Search for the cell housing the specified text and yield its (x, y) center coordinate. 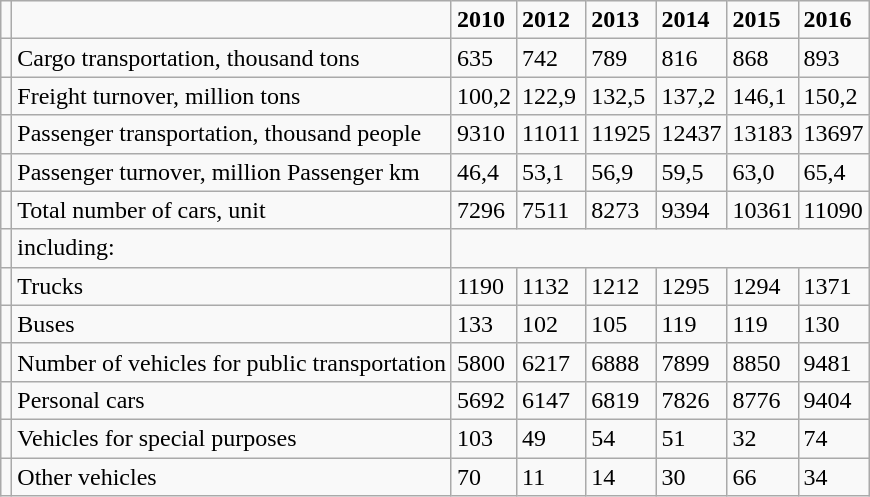
893 (834, 58)
49 (550, 438)
66 (762, 477)
11 (550, 477)
63,0 (762, 172)
Total number of cars, unit (232, 210)
1212 (621, 286)
133 (484, 324)
2010 (484, 20)
2013 (621, 20)
8850 (762, 362)
9404 (834, 400)
Cargo transportation, thousand tons (232, 58)
130 (834, 324)
6888 (621, 362)
100,2 (484, 96)
Buses (232, 324)
6217 (550, 362)
59,5 (692, 172)
56,9 (621, 172)
5800 (484, 362)
32 (762, 438)
9310 (484, 134)
6147 (550, 400)
816 (692, 58)
9394 (692, 210)
11090 (834, 210)
789 (621, 58)
1294 (762, 286)
Number of vehicles for public transportation (232, 362)
11011 (550, 134)
150,2 (834, 96)
8776 (762, 400)
Passenger transportation, thousand people (232, 134)
30 (692, 477)
Trucks (232, 286)
7511 (550, 210)
6819 (621, 400)
8273 (621, 210)
7826 (692, 400)
Other vehicles (232, 477)
9481 (834, 362)
2016 (834, 20)
10361 (762, 210)
74 (834, 438)
54 (621, 438)
868 (762, 58)
Vehicles for special purposes (232, 438)
53,1 (550, 172)
12437 (692, 134)
742 (550, 58)
137,2 (692, 96)
including: (232, 248)
1132 (550, 286)
13183 (762, 134)
14 (621, 477)
65,4 (834, 172)
70 (484, 477)
Passenger turnover, million Passenger km (232, 172)
2015 (762, 20)
122,9 (550, 96)
105 (621, 324)
7296 (484, 210)
2012 (550, 20)
102 (550, 324)
103 (484, 438)
13697 (834, 134)
146,1 (762, 96)
1190 (484, 286)
1295 (692, 286)
34 (834, 477)
635 (484, 58)
5692 (484, 400)
1371 (834, 286)
11925 (621, 134)
51 (692, 438)
46,4 (484, 172)
2014 (692, 20)
132,5 (621, 96)
Personal cars (232, 400)
Freight turnover, million tons (232, 96)
7899 (692, 362)
